Scan for the cell matching the given text and deliver its [x, y] coordinate at center. 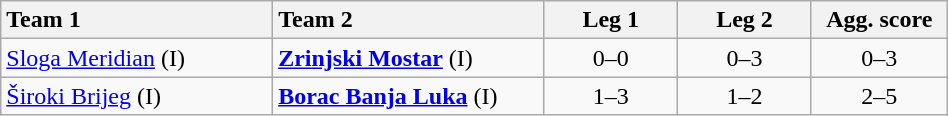
Zrinjski Mostar (I) [408, 58]
1–3 [611, 96]
Team 1 [137, 20]
Leg 1 [611, 20]
Sloga Meridian (I) [137, 58]
2–5 [879, 96]
0–0 [611, 58]
Team 2 [408, 20]
Široki Brijeg (I) [137, 96]
Borac Banja Luka (I) [408, 96]
1–2 [745, 96]
Leg 2 [745, 20]
Agg. score [879, 20]
